Pinpoint the cell where the given text exists, returning its [X, Y] midpoint coordinate. 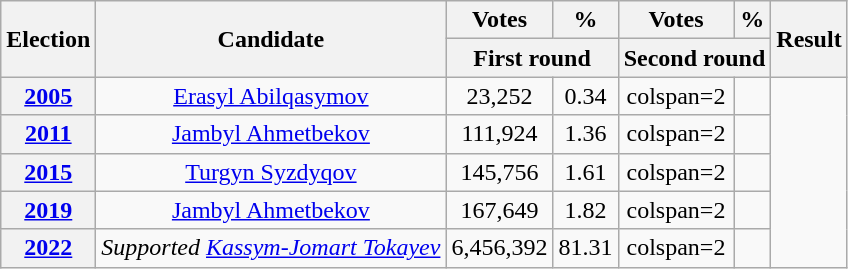
23,252 [500, 96]
1.61 [586, 172]
2011 [48, 134]
167,649 [500, 210]
2005 [48, 96]
1.82 [586, 210]
Candidate [271, 39]
111,924 [500, 134]
2022 [48, 248]
Erasyl Abilqasymov [271, 96]
0.34 [586, 96]
Election [48, 39]
2015 [48, 172]
6,456,392 [500, 248]
Second round [694, 58]
First round [532, 58]
Supported Kassym-Jomart Tokayev [271, 248]
81.31 [586, 248]
Turgyn Syzdyqov [271, 172]
2019 [48, 210]
Result [809, 39]
145,756 [500, 172]
1.36 [586, 134]
